Scan for the cell matching the given text and deliver its (x, y) coordinate at center. 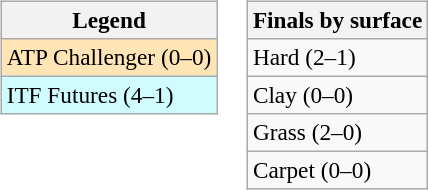
Finals by surface (337, 20)
Hard (2–1) (337, 57)
Legend (108, 20)
ATP Challenger (0–0) (108, 57)
Carpet (0–0) (337, 171)
Grass (2–0) (337, 133)
Clay (0–0) (337, 95)
ITF Futures (4–1) (108, 95)
